Search for the cell housing the specified text and yield its (x, y) center coordinate. 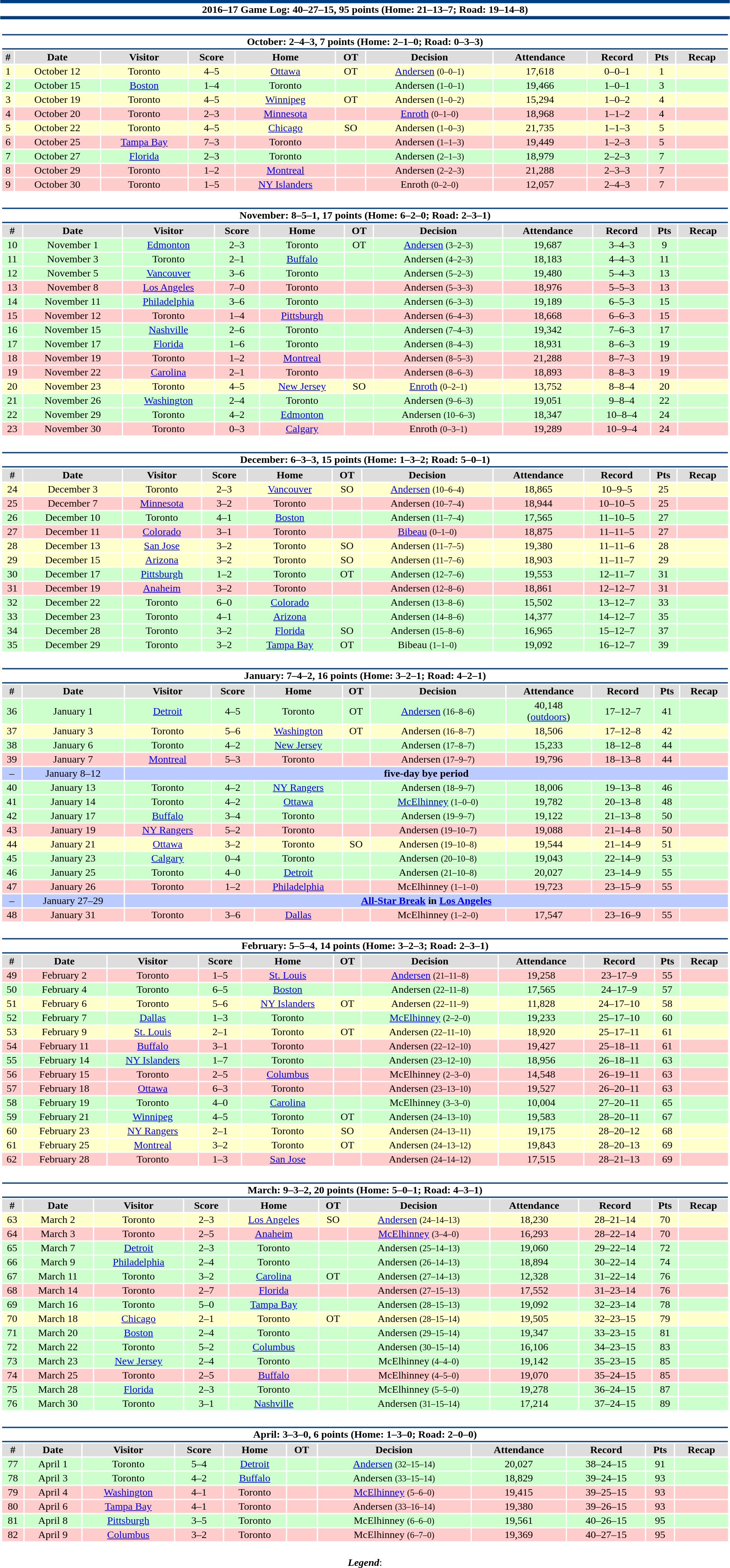
Enroth (0–1–0) (430, 114)
October 15 (57, 85)
Andersen (19–9–7) (437, 816)
March 22 (58, 1347)
75 (12, 1389)
Andersen (22–11–10) (430, 1032)
18,347 (548, 415)
19,723 (548, 887)
28–21–13 (619, 1159)
Andersen (1–1–3) (430, 142)
19,449 (540, 142)
January 13 (73, 787)
November 19 (73, 358)
March 7 (58, 1248)
November 1 (73, 245)
Andersen (11–7–5) (427, 546)
November 30 (73, 429)
January 17 (73, 816)
December 22 (73, 602)
Enroth (0–2–1) (438, 386)
1–2–3 (617, 142)
Andersen (29–15–14) (419, 1333)
1–1–3 (617, 128)
Andersen (6–4–3) (438, 316)
21–13–8 (623, 816)
March 2 (58, 1220)
Enroth (0–3–1) (438, 429)
39–24–15 (606, 1478)
8 (8, 170)
McElhinney (3–3–0) (430, 1103)
25–17–11 (619, 1032)
40,148(outdoors) (548, 711)
83 (665, 1347)
McElhinney (5–6–0) (394, 1492)
91 (660, 1464)
19,122 (548, 816)
11–11–6 (617, 546)
6 (8, 142)
18,956 (541, 1060)
10–8–4 (622, 415)
Andersen (27–15–13) (419, 1291)
6–5 (220, 990)
Andersen (5–3–3) (438, 288)
April 1 (53, 1464)
12–11–7 (617, 574)
17,618 (540, 72)
38 (12, 745)
21 (12, 401)
Andersen (32–15–14) (394, 1464)
Andersen (28–15–14) (419, 1319)
23–17–9 (619, 975)
19,843 (541, 1145)
Andersen (2–1–3) (430, 156)
December 10 (73, 517)
Andersen (27–14–13) (419, 1276)
22–14–9 (623, 859)
54 (12, 1046)
19,553 (538, 574)
15–12–7 (617, 631)
31–22–14 (615, 1276)
77 (13, 1464)
7–6–3 (622, 330)
Andersen (15–8–6) (427, 631)
80 (13, 1507)
January 6 (73, 745)
McElhinney (5–5–0) (419, 1389)
19,505 (534, 1319)
18,893 (548, 372)
17–12–8 (623, 731)
5–5–3 (622, 288)
October 27 (57, 156)
February 23 (64, 1131)
19,782 (548, 802)
Bibeau (0–1–0) (427, 532)
McElhinney (1–2–0) (437, 915)
Andersen (11–7–4) (427, 517)
30 (12, 574)
Andersen (7–4–3) (438, 330)
Andersen (33–15–14) (394, 1478)
19,480 (548, 273)
19,142 (534, 1361)
19,043 (548, 859)
14 (12, 301)
18,865 (538, 489)
8–8–3 (622, 372)
Andersen (23–13–10) (430, 1088)
McElhinney (1–1–0) (437, 887)
89 (665, 1404)
2016–17 Game Log: 40–27–15, 95 points (Home: 21–13–7; Road: 19–14–8) (365, 9)
April 6 (53, 1507)
12–12–7 (617, 589)
Andersen (2–2–3) (430, 170)
October 25 (57, 142)
21,735 (540, 128)
11–10–5 (617, 517)
87 (665, 1389)
18–12–8 (623, 745)
11–11–7 (617, 560)
January 31 (73, 915)
January 14 (73, 802)
December 3 (73, 489)
21–14–9 (623, 844)
19,278 (534, 1389)
March 20 (58, 1333)
8–6–3 (622, 344)
Andersen (8–4–3) (438, 344)
November 3 (73, 259)
34 (12, 631)
18,668 (548, 316)
19,544 (548, 844)
March 3 (58, 1234)
17,552 (534, 1291)
Andersen (21–11–8) (430, 975)
10–9–5 (617, 489)
6–6–3 (622, 316)
49 (12, 975)
13,752 (548, 386)
15,502 (538, 602)
27–20–11 (619, 1103)
18,230 (534, 1220)
February 28 (64, 1159)
McElhinney (4–4–0) (419, 1361)
December 17 (73, 574)
0–0–1 (617, 72)
19,427 (541, 1046)
28–20–13 (619, 1145)
19,060 (534, 1248)
Andersen (9–6–3) (438, 401)
11–11–5 (617, 532)
17,515 (541, 1159)
November 12 (73, 316)
October 22 (57, 128)
28–22–14 (615, 1234)
32–23–15 (615, 1319)
Andersen (11–7–6) (427, 560)
2–6 (237, 330)
11,828 (541, 1003)
10–10–5 (617, 504)
Andersen (10–6–3) (438, 415)
0–4 (232, 859)
February 25 (64, 1145)
Andersen (4–2–3) (438, 259)
17–12–7 (623, 711)
Andersen (26–14–13) (419, 1262)
14,548 (541, 1075)
Andersen (24–14–13) (419, 1220)
25–18–11 (619, 1046)
March 11 (58, 1276)
15,294 (540, 100)
5–4 (199, 1464)
December: 6–3–3, 15 points (Home: 1–3–2; Road: 5–0–1) (365, 460)
18,979 (540, 156)
19–13–8 (623, 787)
1–0–2 (617, 100)
November: 8–5–1, 17 points (Home: 6–2–0; Road: 2–3–1) (365, 215)
Andersen (24–14–12) (430, 1159)
December 19 (73, 589)
18,944 (538, 504)
12,057 (540, 185)
23–14–9 (623, 872)
29–22–14 (615, 1248)
18,968 (540, 114)
10 (12, 245)
47 (12, 887)
April 4 (53, 1492)
2–7 (206, 1291)
November 11 (73, 301)
10,004 (541, 1103)
January 1 (73, 711)
Andersen (12–8–6) (427, 589)
19,687 (548, 245)
October 12 (57, 72)
34–23–15 (615, 1347)
6–0 (224, 602)
February 6 (64, 1003)
19,347 (534, 1333)
1–1–2 (617, 114)
32–23–14 (615, 1304)
33–23–15 (615, 1333)
82 (13, 1535)
19,527 (541, 1088)
24–17–9 (619, 990)
Andersen (6–3–3) (438, 301)
37–24–15 (615, 1404)
McElhinney (6–7–0) (394, 1535)
October 19 (57, 100)
7–3 (212, 142)
16,106 (534, 1347)
2–3–3 (617, 170)
40–27–15 (606, 1535)
0–3 (237, 429)
19,466 (540, 85)
January 25 (73, 872)
January 19 (73, 830)
26 (12, 517)
1–6 (237, 344)
Enroth (0–2–0) (430, 185)
1–7 (220, 1060)
28–21–14 (615, 1220)
Andersen (12–7–6) (427, 574)
18,976 (548, 288)
Andersen (17–9–7) (437, 759)
4–4–3 (622, 259)
18,861 (538, 589)
November 29 (73, 415)
December 28 (73, 631)
23–16–9 (623, 915)
December 15 (73, 560)
28–20–12 (619, 1131)
January 21 (73, 844)
35–24–15 (615, 1376)
Bibeau (1–1–0) (427, 645)
18–13–8 (623, 759)
31–23–14 (615, 1291)
March 23 (58, 1361)
February 14 (64, 1060)
Andersen (31–15–14) (419, 1404)
Andersen (22–11–9) (430, 1003)
McElhinney (2–3–0) (430, 1075)
19,233 (541, 1018)
36–24–15 (615, 1389)
February 7 (64, 1018)
17,214 (534, 1404)
35–23–15 (615, 1361)
McElhinney (4–5–0) (419, 1376)
19,369 (519, 1535)
19,289 (548, 429)
McElhinney (3–4–0) (419, 1234)
39–25–15 (606, 1492)
71 (12, 1333)
Andersen (13–8–6) (427, 602)
19,342 (548, 330)
9–8–4 (622, 401)
12,328 (534, 1276)
43 (12, 830)
March 14 (58, 1291)
November 17 (73, 344)
2 (8, 85)
Andersen (22–12–10) (430, 1046)
14–12–7 (617, 617)
38–24–15 (606, 1464)
18,903 (538, 560)
January 26 (73, 887)
Andersen (21–10–8) (437, 872)
Andersen (17–8–7) (437, 745)
April: 3–3–0, 6 points (Home: 1–3–0; Road: 2–0–0) (365, 1434)
2–2–3 (617, 156)
Andersen (1–0–2) (430, 100)
21–14–8 (623, 830)
2–4–3 (617, 185)
March: 9–3–2, 20 points (Home: 5–0–1; Road: 4–3–1) (365, 1190)
February 4 (64, 990)
Andersen (10–6–4) (427, 489)
January 7 (73, 759)
Andersen (30–15–14) (419, 1347)
February 9 (64, 1032)
February 19 (64, 1103)
5–0 (206, 1304)
McElhinney (2–2–0) (430, 1018)
March 18 (58, 1319)
March 28 (58, 1389)
March 9 (58, 1262)
Andersen (8–5–3) (438, 358)
Andersen (0–0–1) (430, 72)
Andersen (10–7–4) (427, 504)
18,875 (538, 532)
19,796 (548, 759)
8–8–4 (622, 386)
6–3 (220, 1088)
18,829 (519, 1478)
14,377 (538, 617)
3–5 (199, 1520)
October: 2–4–3, 7 points (Home: 2–1–0; Road: 0–3–3) (365, 42)
January 8–12 (73, 774)
December 11 (73, 532)
February: 5–5–4, 14 points (Home: 3–2–3; Road: 2–3–1) (365, 946)
Andersen (1–0–1) (430, 85)
18 (12, 358)
73 (12, 1361)
18,920 (541, 1032)
3–4–3 (622, 245)
Andersen (28–15–13) (419, 1304)
January 27–29 (73, 901)
November 15 (73, 330)
30–22–14 (615, 1262)
Andersen (16–8–6) (437, 711)
November 22 (73, 372)
Andersen (20–10–8) (437, 859)
5–4–3 (622, 273)
Andersen (19–10–7) (437, 830)
February 18 (64, 1088)
Andersen (1–0–3) (430, 128)
March 16 (58, 1304)
March 30 (58, 1404)
Andersen (3–2–3) (438, 245)
All-Star Break in Los Angeles (426, 901)
19,258 (541, 975)
10–9–4 (622, 429)
January 23 (73, 859)
12 (12, 273)
20–13–8 (623, 802)
April 9 (53, 1535)
Andersen (33–16–14) (394, 1507)
February 2 (64, 975)
16,293 (534, 1234)
23 (12, 429)
October 30 (57, 185)
Andersen (5–2–3) (438, 273)
18,506 (548, 731)
6–5–3 (622, 301)
February 11 (64, 1046)
36 (12, 711)
15,233 (548, 745)
13–12–7 (617, 602)
February 21 (64, 1117)
Andersen (18–9–7) (437, 787)
Andersen (24–13–10) (430, 1117)
McElhinney (1–0–0) (437, 802)
Andersen (22–11–8) (430, 990)
7–0 (237, 288)
November 23 (73, 386)
56 (12, 1075)
5–3 (232, 759)
December 23 (73, 617)
March 25 (58, 1376)
five-day bye period (426, 774)
January: 7–4–2, 16 points (Home: 3–2–1; Road: 4–2–1) (365, 676)
Andersen (14–8–6) (427, 617)
April 3 (53, 1478)
23–15–9 (623, 887)
8–7–3 (622, 358)
October 29 (57, 170)
November 5 (73, 273)
26–19–11 (619, 1075)
McElhinney (6–6–0) (394, 1520)
November 8 (73, 288)
59 (12, 1117)
19,189 (548, 301)
17,547 (548, 915)
32 (12, 602)
62 (12, 1159)
52 (12, 1018)
45 (12, 859)
19,561 (519, 1520)
25–17–10 (619, 1018)
16,965 (538, 631)
18,894 (534, 1262)
October 20 (57, 114)
1–0–1 (617, 85)
19,051 (548, 401)
December 13 (73, 546)
December 29 (73, 645)
16–12–7 (617, 645)
19,070 (534, 1376)
18,006 (548, 787)
64 (12, 1234)
66 (12, 1262)
Andersen (19–10–8) (437, 844)
19,415 (519, 1492)
19,088 (548, 830)
28–20–11 (619, 1117)
24–17–10 (619, 1003)
Andersen (24–13–12) (430, 1145)
26–20–11 (619, 1088)
December 7 (73, 504)
April 8 (53, 1520)
January 3 (73, 731)
16 (12, 330)
26–18–11 (619, 1060)
3–4 (232, 816)
39–26–15 (606, 1507)
40–26–15 (606, 1520)
Andersen (24–13–11) (430, 1131)
Andersen (16–8–7) (437, 731)
19,175 (541, 1131)
February 15 (64, 1075)
November 26 (73, 401)
Andersen (23–12–10) (430, 1060)
19,583 (541, 1117)
18,183 (548, 259)
40 (12, 787)
18,931 (548, 344)
Andersen (25–14–13) (419, 1248)
Andersen (8–6–3) (438, 372)
